Detect which cell encompasses the target text, then output its [x, y] center coordinate. 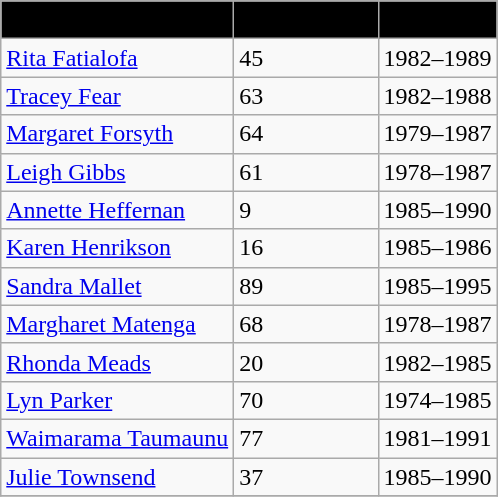
1979–1987 [438, 134]
Waimarama Taumaunu [118, 438]
Tracey Fear [118, 96]
Karen Henrikson [118, 248]
1982–1989 [438, 58]
Leigh Gibbs [118, 172]
1982–1988 [438, 96]
45 [306, 58]
20 [306, 362]
89 [306, 286]
68 [306, 324]
1985–1986 [438, 248]
Sandra Mallet [118, 286]
1974–1985 [438, 400]
Julie Townsend [118, 477]
63 [306, 96]
1985–1995 [438, 286]
Lyn Parker [118, 400]
Rita Fatialofa [118, 58]
Rhonda Meads [118, 362]
Margaret Forsyth [118, 134]
61 [306, 172]
70 [306, 400]
Player [118, 20]
16 [306, 248]
9 [306, 210]
Years [438, 20]
Margharet Matenga [118, 324]
37 [306, 477]
64 [306, 134]
Appearances [306, 20]
77 [306, 438]
1982–1985 [438, 362]
Annette Heffernan [118, 210]
1981–1991 [438, 438]
